Search for the cell housing the specified text and yield its [X, Y] center coordinate. 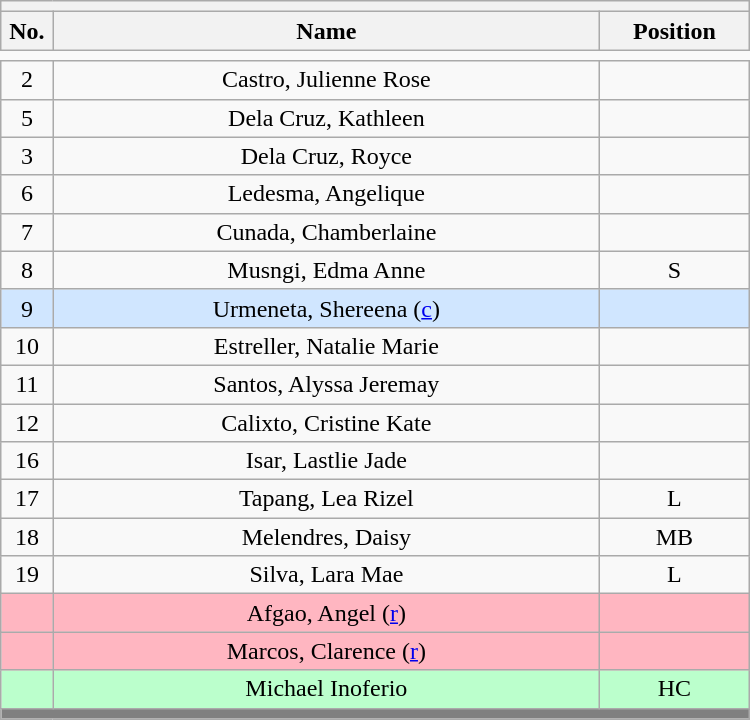
11 [27, 384]
Cunada, Chamberlaine [326, 232]
10 [27, 346]
Dela Cruz, Royce [326, 156]
2 [27, 80]
6 [27, 194]
Santos, Alyssa Jeremay [326, 384]
3 [27, 156]
Marcos, Clarence (r) [326, 651]
S [675, 270]
Afgao, Angel (r) [326, 613]
Ledesma, Angelique [326, 194]
Michael Inoferio [326, 689]
Calixto, Cristine Kate [326, 423]
No. [27, 31]
17 [27, 499]
Position [675, 31]
Isar, Lastlie Jade [326, 461]
9 [27, 308]
5 [27, 118]
12 [27, 423]
18 [27, 537]
8 [27, 270]
Tapang, Lea Rizel [326, 499]
Musngi, Edma Anne [326, 270]
Estreller, Natalie Marie [326, 346]
Name [326, 31]
16 [27, 461]
Silva, Lara Mae [326, 575]
Dela Cruz, Kathleen [326, 118]
19 [27, 575]
Castro, Julienne Rose [326, 80]
HC [675, 689]
7 [27, 232]
Melendres, Daisy [326, 537]
MB [675, 537]
Urmeneta, Shereena (c) [326, 308]
